Find where the given text appears and provide that cell's center as [x, y] coordinate. 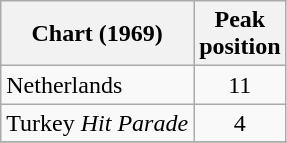
Netherlands [98, 85]
Turkey Hit Parade [98, 123]
Chart (1969) [98, 34]
Peakposition [240, 34]
4 [240, 123]
11 [240, 85]
